Extract the (x, y) coordinate from the center of the cell holding the provided text.  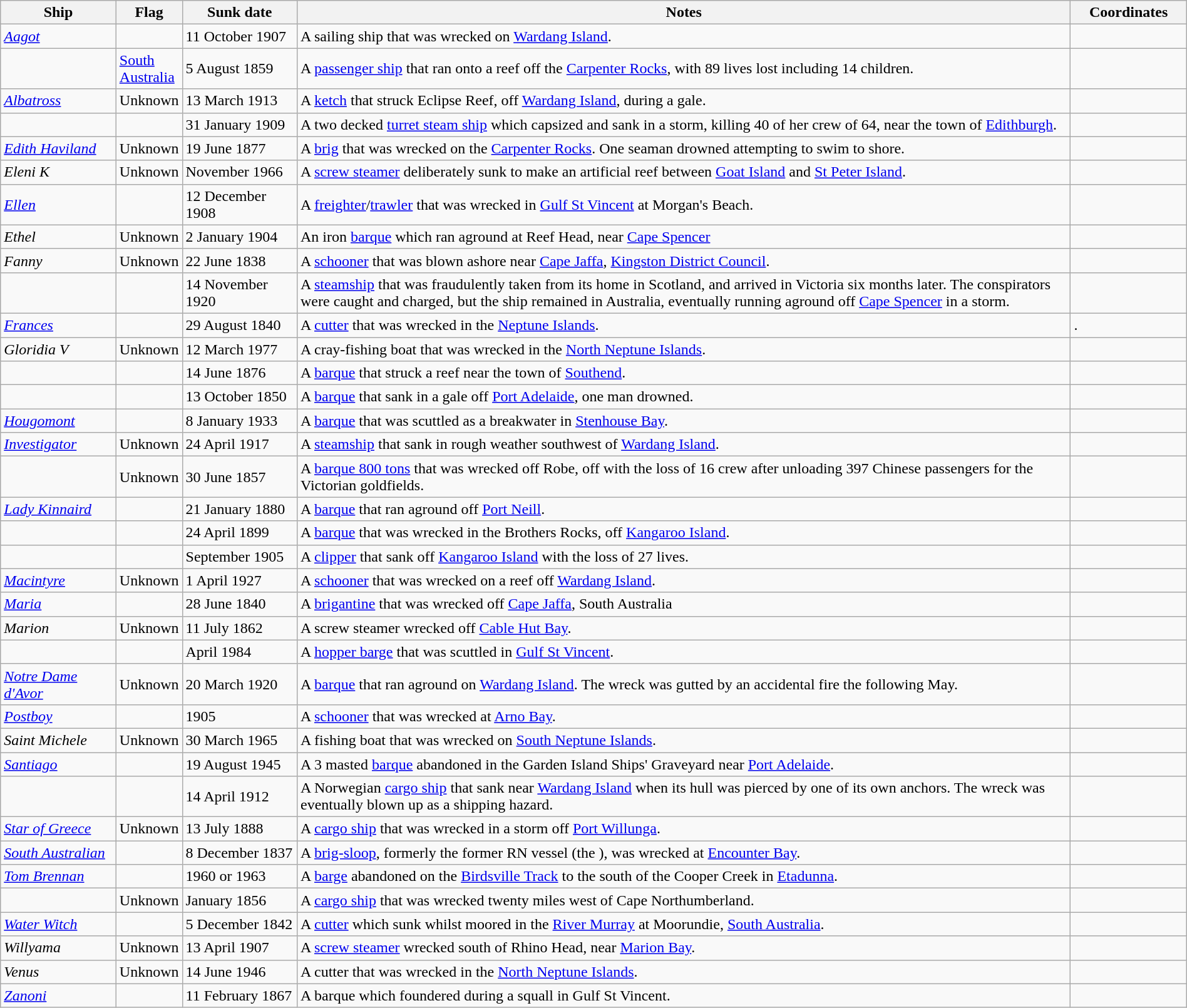
22 June 1838 (239, 260)
Albatross (59, 101)
A ketch that struck Eclipse Reef, off Wardang Island, during a gale. (684, 101)
A barque that struck a reef near the town of Southend. (684, 373)
A cargo ship that was wrecked twenty miles west of Cape Northumberland. (684, 900)
20 March 1920 (239, 684)
Lady Kinnaird (59, 509)
13 October 1850 (239, 397)
Aagot (59, 36)
Saint Michele (59, 740)
14 November 1920 (239, 293)
September 1905 (239, 557)
8 December 1837 (239, 853)
A schooner that was wrecked on a reef off Wardang Island. (684, 580)
13 March 1913 (239, 101)
A barque that sank in a gale off Port Adelaide, one man drowned. (684, 397)
A barque that ran aground off Port Neill. (684, 509)
A screw steamer deliberately sunk to make an artificial reef between Goat Island and St Peter Island. (684, 172)
A barque that was scuttled as a breakwater in Stenhouse Bay. (684, 421)
14 June 1946 (239, 972)
Gloridia V (59, 349)
A brigantine that was wrecked off Cape Jaffa, South Australia (684, 604)
A 3 masted barque abandoned in the Garden Island Ships' Graveyard near Port Adelaide. (684, 764)
A brig-sloop, formerly the former RN vessel (the ), was wrecked at Encounter Bay. (684, 853)
24 April 1917 (239, 445)
A brig that was wrecked on the Carpenter Rocks. One seaman drowned attempting to swim to shore. (684, 148)
April 1984 (239, 652)
2 January 1904 (239, 237)
A cutter that was wrecked in the Neptune Islands. (684, 325)
Fanny (59, 260)
A barque that was wrecked in the Brothers Rocks, off Kangaroo Island. (684, 533)
Notes (684, 13)
Postboy (59, 716)
29 August 1840 (239, 325)
A barge abandoned on the Birdsville Track to the south of the Cooper Creek in Etadunna. (684, 877)
South Australian (59, 853)
13 April 1907 (239, 948)
12 December 1908 (239, 204)
28 June 1840 (239, 604)
14 June 1876 (239, 373)
A schooner that was wrecked at Arno Bay. (684, 716)
Macintyre (59, 580)
A hopper barge that was scuttled in Gulf St Vincent. (684, 652)
12 March 1977 (239, 349)
Star of Greece (59, 829)
5 August 1859 (239, 69)
A sailing ship that was wrecked on Wardang Island. (684, 36)
11 October 1907 (239, 36)
A barque 800 tons that was wrecked off Robe, off with the loss of 16 crew after unloading 397 Chinese passengers for the Victorian goldfields. (684, 477)
Willyama (59, 948)
A schooner that was blown ashore near Cape Jaffa, Kingston District Council. (684, 260)
Hougomont (59, 421)
A cutter which sunk whilst moored in the River Murray at Moorundie, South Australia. (684, 924)
Flag (149, 13)
A fishing boat that was wrecked on South Neptune Islands. (684, 740)
Frances (59, 325)
Marion (59, 628)
19 August 1945 (239, 764)
Ellen (59, 204)
30 June 1857 (239, 477)
24 April 1899 (239, 533)
13 July 1888 (239, 829)
Edith Haviland (59, 148)
30 March 1965 (239, 740)
A steamship that sank in rough weather southwest of Wardang Island. (684, 445)
January 1856 (239, 900)
A screw steamer wrecked south of Rhino Head, near Marion Bay. (684, 948)
11 February 1867 (239, 995)
Venus (59, 972)
Notre Dame d'Avor (59, 684)
A cargo ship that was wrecked in a storm off Port Willunga. (684, 829)
A clipper that sank off Kangaroo Island with the loss of 27 lives. (684, 557)
14 April 1912 (239, 796)
Water Witch (59, 924)
Investigator (59, 445)
19 June 1877 (239, 148)
Eleni K (59, 172)
11 July 1862 (239, 628)
Ethel (59, 237)
Tom Brennan (59, 877)
. (1128, 325)
A screw steamer wrecked off Cable Hut Bay. (684, 628)
8 January 1933 (239, 421)
A freighter/trawler that was wrecked in Gulf St Vincent at Morgan's Beach. (684, 204)
21 January 1880 (239, 509)
1 April 1927 (239, 580)
A cutter that was wrecked in the North Neptune Islands. (684, 972)
A barque that ran aground on Wardang Island. The wreck was gutted by an accidental fire the following May. (684, 684)
A cray-fishing boat that was wrecked in the North Neptune Islands. (684, 349)
Maria (59, 604)
Ship (59, 13)
5 December 1842 (239, 924)
Zanoni (59, 995)
A two decked turret steam ship which capsized and sank in a storm, killing 40 of her crew of 64, near the town of Edithburgh. (684, 125)
A passenger ship that ran onto a reef off the Carpenter Rocks, with 89 lives lost including 14 children. (684, 69)
Santiago (59, 764)
Coordinates (1128, 13)
November 1966 (239, 172)
Sunk date (239, 13)
South Australia (149, 69)
1960 or 1963 (239, 877)
1905 (239, 716)
A barque which foundered during a squall in Gulf St Vincent. (684, 995)
31 January 1909 (239, 125)
An iron barque which ran aground at Reef Head, near Cape Spencer (684, 237)
